Identify which cell holds the provided text, then report its [X, Y] central coordinate. 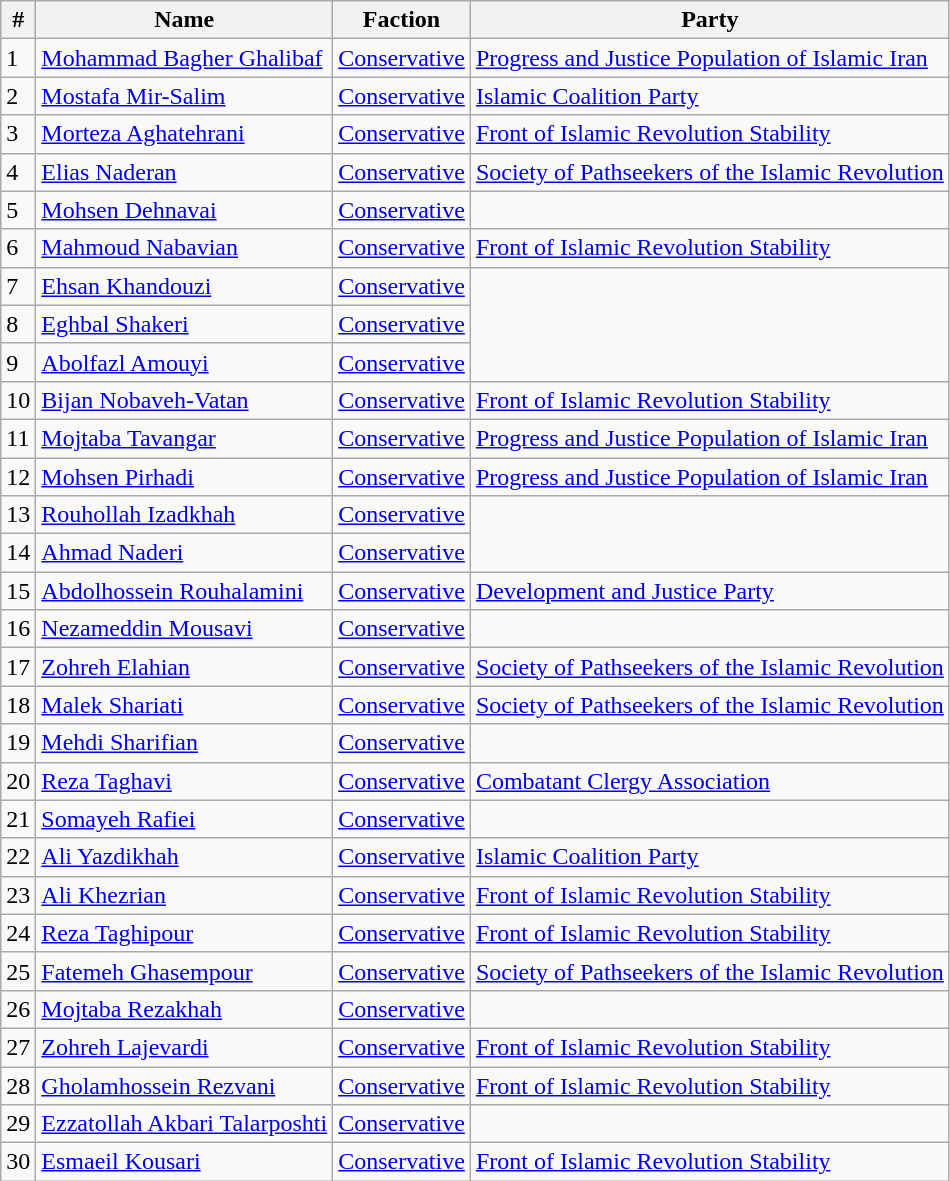
Abolfazl Amouyi [184, 362]
22 [18, 857]
3 [18, 134]
Esmaeil Kousari [184, 1162]
# [18, 20]
12 [18, 477]
29 [18, 1124]
17 [18, 667]
Mohammad Bagher Ghalibaf [184, 58]
Bijan Nobaveh-Vatan [184, 400]
6 [18, 248]
Eghbal Shakeri [184, 324]
Combatant Clergy Association [710, 781]
2 [18, 96]
Abdolhossein Rouhalamini [184, 591]
7 [18, 286]
Faction [402, 20]
Reza Taghavi [184, 781]
Ali Khezrian [184, 895]
28 [18, 1085]
Zohreh Elahian [184, 667]
27 [18, 1047]
13 [18, 515]
Mojtaba Tavangar [184, 438]
Morteza Aghatehrani [184, 134]
Mohsen Dehnavai [184, 210]
10 [18, 400]
Ehsan Khandouzi [184, 286]
20 [18, 781]
5 [18, 210]
Ali Yazdikhah [184, 857]
Fatemeh Ghasempour [184, 971]
23 [18, 895]
25 [18, 971]
18 [18, 705]
Nezameddin Mousavi [184, 629]
21 [18, 819]
11 [18, 438]
24 [18, 933]
Mostafa Mir-Salim [184, 96]
4 [18, 172]
Mahmoud Nabavian [184, 248]
Mehdi Sharifian [184, 743]
30 [18, 1162]
Party [710, 20]
Elias Naderan [184, 172]
Mohsen Pirhadi [184, 477]
19 [18, 743]
Ezzatollah Akbari Talarposhti [184, 1124]
Reza Taghipour [184, 933]
Ahmad Naderi [184, 553]
26 [18, 1009]
15 [18, 591]
8 [18, 324]
1 [18, 58]
Somayeh Rafiei [184, 819]
14 [18, 553]
Mojtaba Rezakhah [184, 1009]
Name [184, 20]
Malek Shariati [184, 705]
16 [18, 629]
9 [18, 362]
Rouhollah Izadkhah [184, 515]
Development and Justice Party [710, 591]
Zohreh Lajevardi [184, 1047]
Gholamhossein Rezvani [184, 1085]
